Scan for the cell matching the given text and deliver its [x, y] coordinate at center. 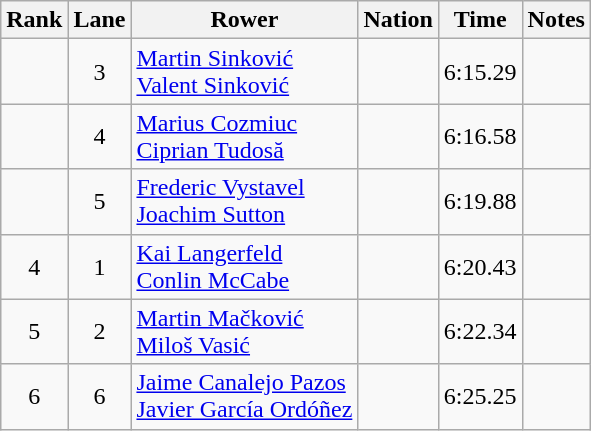
6:25.25 [480, 396]
Rower [244, 20]
Frederic VystavelJoachim Sutton [244, 202]
6:19.88 [480, 202]
6:15.29 [480, 72]
1 [100, 266]
2 [100, 332]
Martin MačkovićMiloš Vasić [244, 332]
Martin SinkovićValent Sinković [244, 72]
Rank [34, 20]
6:16.58 [480, 136]
Jaime Canalejo PazosJavier García Ordóñez [244, 396]
6:22.34 [480, 332]
Marius CozmiucCiprian Tudosă [244, 136]
Time [480, 20]
3 [100, 72]
Nation [398, 20]
Lane [100, 20]
Kai LangerfeldConlin McCabe [244, 266]
Notes [556, 20]
6:20.43 [480, 266]
